Find where the given text appears and provide that cell's center as (X, Y) coordinate. 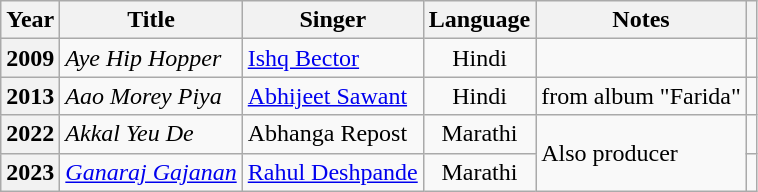
Rahul Deshpande (332, 172)
Aye Hip Hopper (151, 58)
Singer (332, 20)
2013 (30, 96)
2022 (30, 134)
Notes (642, 20)
Language (479, 20)
Year (30, 20)
2009 (30, 58)
Abhanga Repost (332, 134)
Ganaraj Gajanan (151, 172)
Akkal Yeu De (151, 134)
Also producer (642, 153)
Aao Morey Piya (151, 96)
2023 (30, 172)
Title (151, 20)
Ishq Bector (332, 58)
from album "Farida" (642, 96)
Abhijeet Sawant (332, 96)
